Return [x, y] of the center of cell containing provided text 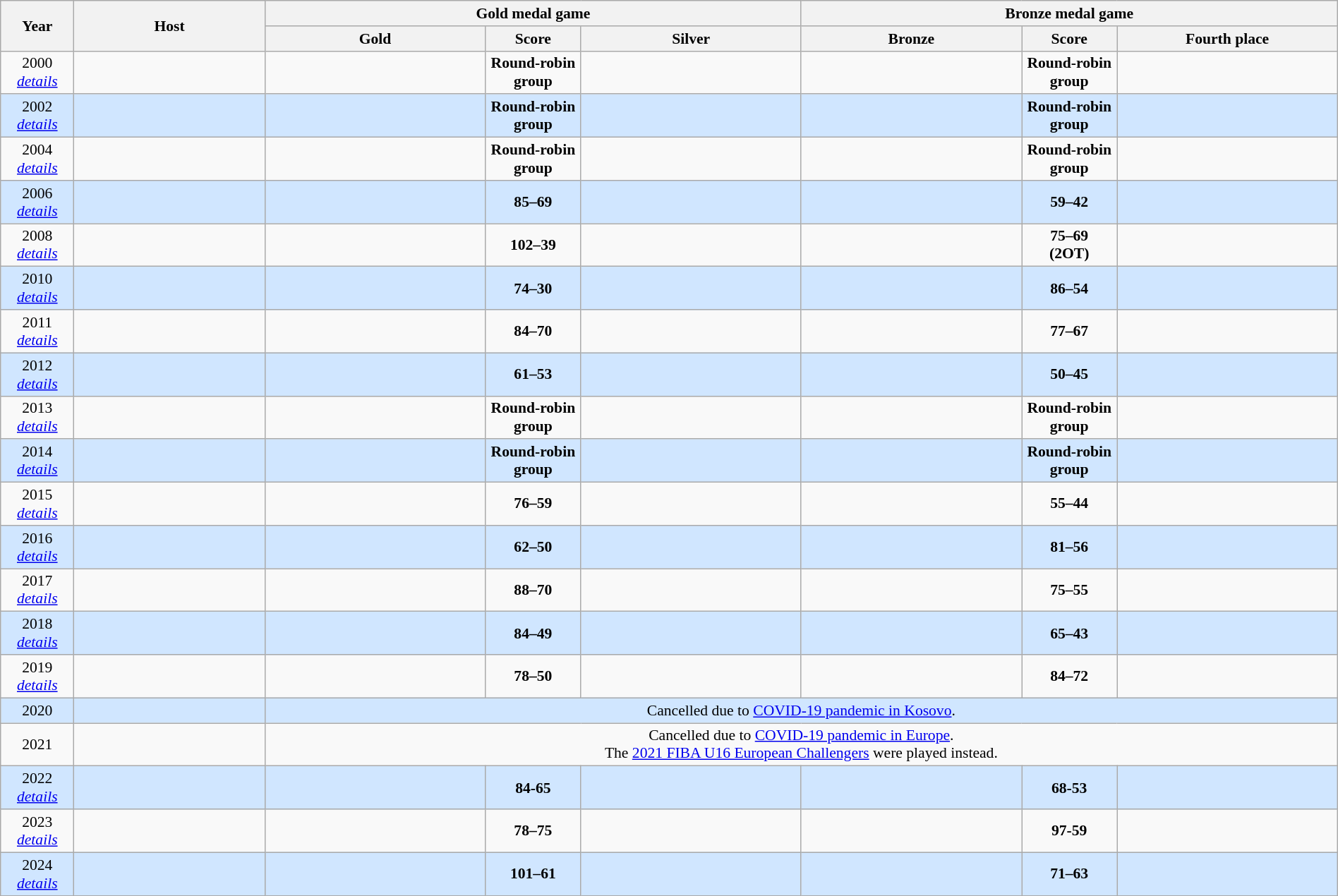
59–42 [1070, 202]
50–45 [1070, 374]
2023details [37, 831]
2014details [37, 461]
2017details [37, 590]
101–61 [534, 873]
Bronze [911, 39]
55–44 [1070, 504]
97-59 [1070, 831]
2018details [37, 634]
2004details [37, 159]
62–50 [534, 547]
102–39 [534, 246]
Year [37, 25]
2008details [37, 246]
Cancelled due to COVID-19 pandemic in Europe.The 2021 FIBA U16 European Challengers were played instead. [801, 745]
Gold medal game [533, 13]
2016details [37, 547]
2015details [37, 504]
2019details [37, 676]
Gold [375, 39]
76–59 [534, 504]
74–30 [534, 288]
78–75 [534, 831]
84–49 [534, 634]
78–50 [534, 676]
81–56 [1070, 547]
84–70 [534, 332]
75–55 [1070, 590]
2000details [37, 72]
65–43 [1070, 634]
2020 [37, 710]
Cancelled due to COVID-19 pandemic in Kosovo. [801, 710]
85–69 [534, 202]
2022details [37, 787]
Host [169, 25]
2002details [37, 116]
71–63 [1070, 873]
77–67 [1070, 332]
2010details [37, 288]
2012details [37, 374]
88–70 [534, 590]
68-53 [1070, 787]
61–53 [534, 374]
86–54 [1070, 288]
Silver [691, 39]
Fourth place [1227, 39]
2006details [37, 202]
2011details [37, 332]
2024details [37, 873]
84–72 [1070, 676]
2013details [37, 418]
75–69(2OT) [1070, 246]
84-65 [534, 787]
2021 [37, 745]
Bronze medal game [1069, 13]
